Determine the (x, y) coordinate at the center of the cell enclosing the given text.  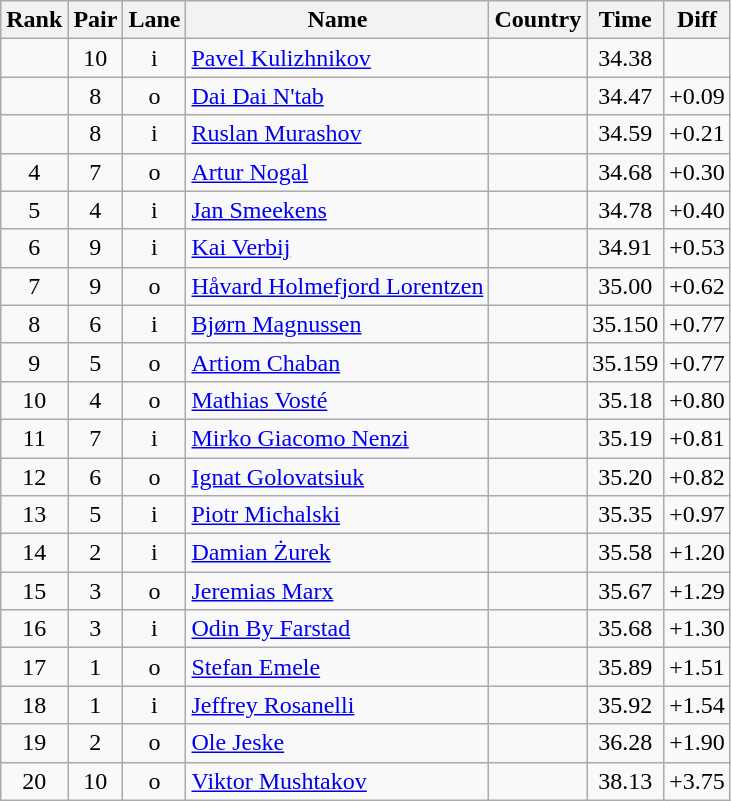
35.67 (626, 591)
34.47 (626, 96)
+0.09 (698, 96)
35.20 (626, 477)
Stefan Emele (338, 667)
13 (34, 515)
16 (34, 629)
17 (34, 667)
+1.20 (698, 553)
Mirko Giacomo Nenzi (338, 438)
Piotr Michalski (338, 515)
11 (34, 438)
34.91 (626, 248)
38.13 (626, 781)
35.19 (626, 438)
Lane (154, 20)
35.18 (626, 400)
12 (34, 477)
34.38 (626, 58)
Diff (698, 20)
35.89 (626, 667)
+0.81 (698, 438)
Time (626, 20)
Name (338, 20)
19 (34, 743)
35.92 (626, 705)
35.35 (626, 515)
Kai Verbij (338, 248)
+1.90 (698, 743)
Rank (34, 20)
+0.62 (698, 286)
Jeffrey Rosanelli (338, 705)
34.78 (626, 210)
Country (538, 20)
36.28 (626, 743)
Damian Żurek (338, 553)
Ignat Golovatsiuk (338, 477)
+3.75 (698, 781)
+1.29 (698, 591)
Artiom Chaban (338, 362)
Mathias Vosté (338, 400)
+0.80 (698, 400)
Dai Dai N'tab (338, 96)
+0.40 (698, 210)
Jeremias Marx (338, 591)
14 (34, 553)
Bjørn Magnussen (338, 324)
35.159 (626, 362)
+1.51 (698, 667)
35.58 (626, 553)
Jan Smeekens (338, 210)
Håvard Holmefjord Lorentzen (338, 286)
15 (34, 591)
Ole Jeske (338, 743)
Pavel Kulizhnikov (338, 58)
+1.30 (698, 629)
34.68 (626, 172)
18 (34, 705)
35.68 (626, 629)
+1.54 (698, 705)
+0.53 (698, 248)
+0.30 (698, 172)
Ruslan Murashov (338, 134)
20 (34, 781)
35.150 (626, 324)
Odin By Farstad (338, 629)
+0.97 (698, 515)
34.59 (626, 134)
+0.21 (698, 134)
Viktor Mushtakov (338, 781)
Pair (96, 20)
Artur Nogal (338, 172)
+0.82 (698, 477)
35.00 (626, 286)
